Identify which cell holds the provided text, then report its [X, Y] central coordinate. 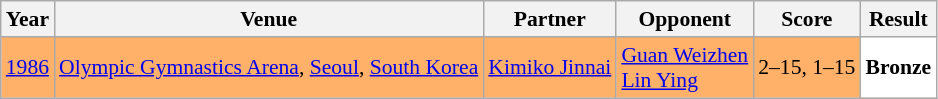
Olympic Gymnastics Arena, Seoul, South Korea [268, 68]
Opponent [684, 19]
Partner [550, 19]
Bronze [898, 68]
Guan Weizhen Lin Ying [684, 68]
Score [806, 19]
Venue [268, 19]
2–15, 1–15 [806, 68]
Year [28, 19]
Result [898, 19]
1986 [28, 68]
Kimiko Jinnai [550, 68]
